Detect which cell encompasses the target text, then output its (x, y) center coordinate. 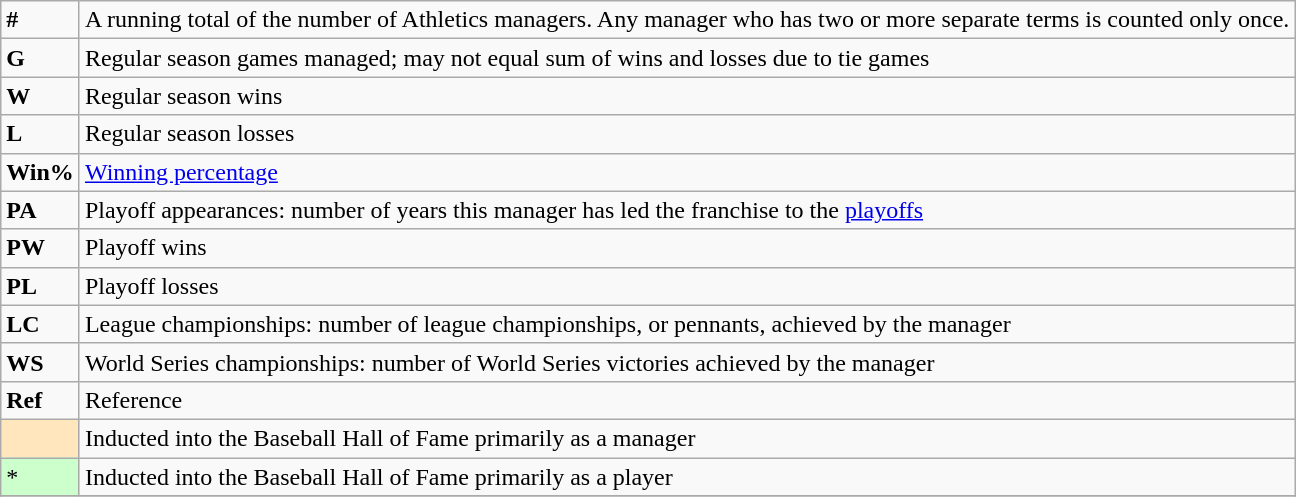
W (40, 96)
Regular season wins (686, 96)
Playoff appearances: number of years this manager has led the franchise to the playoffs (686, 210)
PL (40, 286)
A running total of the number of Athletics managers. Any manager who has two or more separate terms is counted only once. (686, 20)
World Series championships: number of World Series victories achieved by the manager (686, 362)
Reference (686, 400)
WS (40, 362)
L (40, 134)
League championships: number of league championships, or pennants, achieved by the manager (686, 324)
Regular season games managed; may not equal sum of wins and losses due to tie games (686, 58)
Inducted into the Baseball Hall of Fame primarily as a manager (686, 438)
Win% (40, 172)
Regular season losses (686, 134)
PA (40, 210)
Playoff wins (686, 248)
G (40, 58)
Inducted into the Baseball Hall of Fame primarily as a player (686, 477)
Playoff losses (686, 286)
PW (40, 248)
Ref (40, 400)
# (40, 20)
* (40, 477)
LC (40, 324)
Winning percentage (686, 172)
